Find where the given text appears and provide that cell's center as [x, y] coordinate. 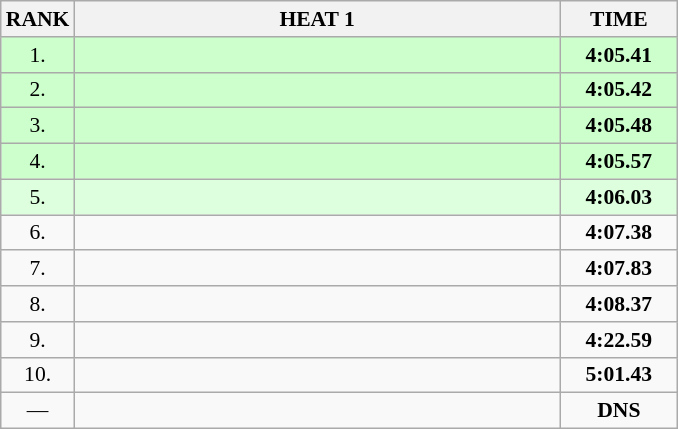
4:08.37 [619, 304]
9. [38, 340]
4:22.59 [619, 340]
4:07.38 [619, 233]
3. [38, 126]
7. [38, 269]
8. [38, 304]
4:06.03 [619, 197]
4. [38, 162]
5. [38, 197]
RANK [38, 19]
— [38, 411]
HEAT 1 [316, 19]
4:05.42 [619, 90]
10. [38, 375]
4:05.41 [619, 55]
5:01.43 [619, 375]
6. [38, 233]
4:05.48 [619, 126]
2. [38, 90]
4:05.57 [619, 162]
1. [38, 55]
TIME [619, 19]
4:07.83 [619, 269]
DNS [619, 411]
